Search for the cell housing the specified text and yield its [x, y] center coordinate. 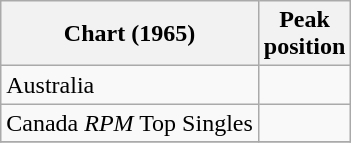
Chart (1965) [130, 34]
Peakposition [304, 34]
Canada RPM Top Singles [130, 123]
Australia [130, 85]
